Pinpoint the cell where the given text exists, returning its (x, y) midpoint coordinate. 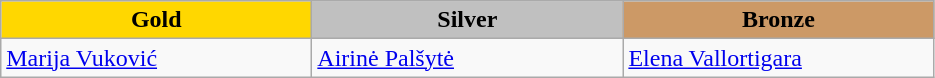
Gold (156, 20)
Airinė Palšytė (468, 58)
Elena Vallortigara (778, 58)
Marija Vuković (156, 58)
Silver (468, 20)
Bronze (778, 20)
